Capture the cell that displays the provided text and extract its (X, Y) central coordinate. 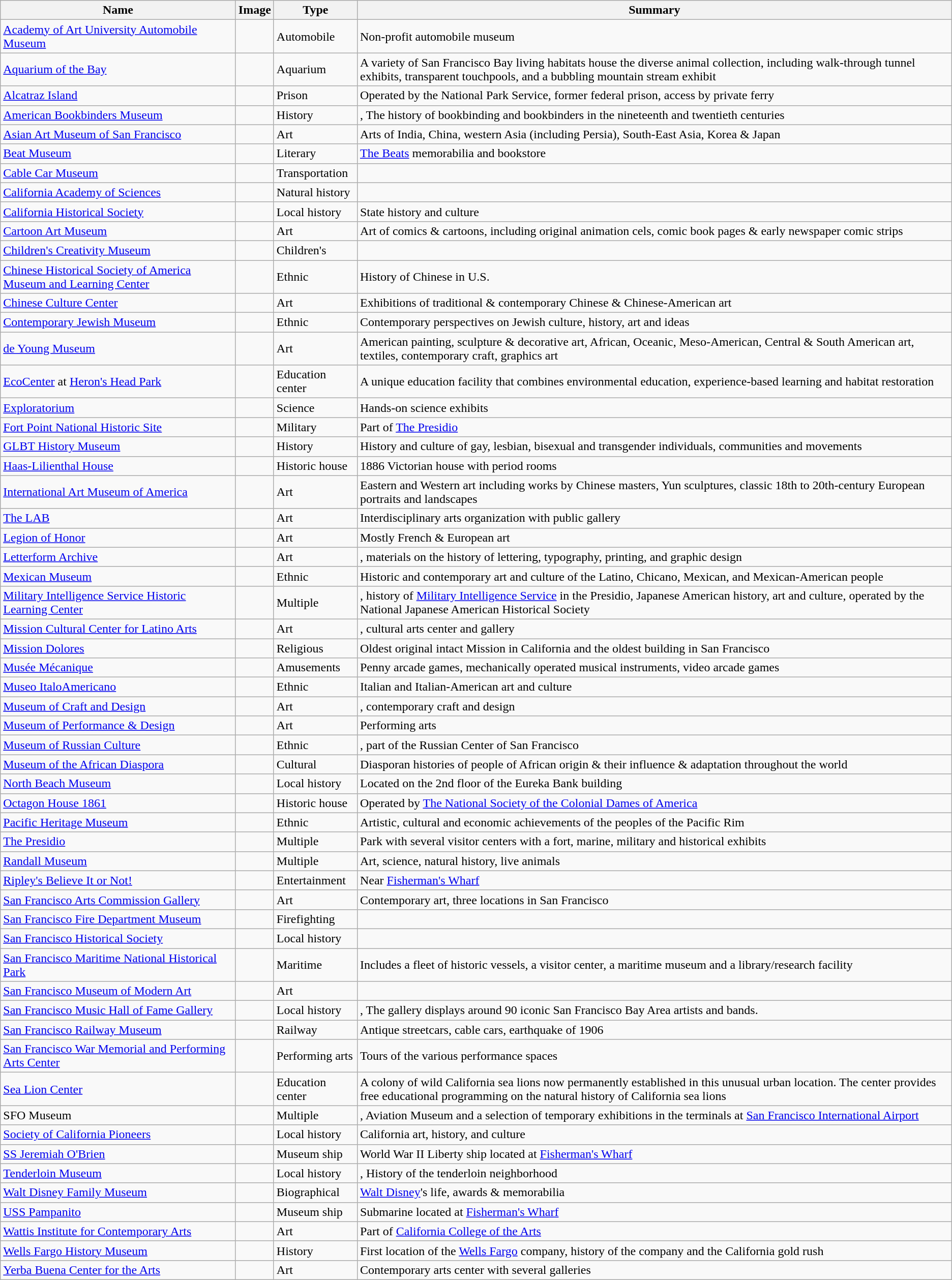
Legion of Honor (118, 538)
Oldest original intact Mission in California and the oldest building in San Francisco (654, 648)
Railway (315, 1030)
Amusements (315, 668)
Mexican Museum (118, 576)
Located on the 2nd floor of the Eureka Bank building (654, 784)
Chinese Culture Center (118, 303)
Contemporary art, three locations in San Francisco (654, 900)
Mostly French & European art (654, 538)
, materials on the history of lettering, typography, printing, and graphic design (654, 557)
Military (315, 427)
World War II Liberty ship located at Fisherman's Wharf (654, 1154)
de Young Museum (118, 349)
1886 Victorian house with period rooms (654, 466)
Exploratorium (118, 408)
, The history of bookbinding and bookbinders in the nineteenth and twentieth centuries (654, 115)
First location of the Wells Fargo company, history of the company and the California gold rush (654, 1251)
Non-profit automobile museum (654, 37)
Eastern and Western art including works by Chinese masters, Yun sculptures, classic 18th to 20th-century European portraits and landscapes (654, 492)
Historic and contemporary art and culture of the Latino, Chicano, Mexican, and Mexican-American people (654, 576)
Children's (315, 250)
Summary (654, 10)
Science (315, 408)
Mission Cultural Center for Latino Arts (118, 629)
Letterform Archive (118, 557)
American Bookbinders Museum (118, 115)
Interdisciplinary arts organization with public gallery (654, 518)
Museum of Russian Culture (118, 745)
Sea Lion Center (118, 1089)
Cartoon Art Museum (118, 231)
History and culture of gay, lesbian, bisexual and transgender individuals, communities and movements (654, 446)
Contemporary perspectives on Jewish culture, history, art and ideas (654, 322)
San Francisco Arts Commission Gallery (118, 900)
San Francisco Fire Department Museum (118, 919)
Cultural (315, 764)
Pacific Heritage Museum (118, 822)
Academy of Art University Automobile Museum (118, 37)
Military Intelligence Service Historic Learning Center (118, 602)
The LAB (118, 518)
Chinese Historical Society of America Museum and Learning Center (118, 277)
Hands-on science exhibits (654, 408)
Haas-Lilienthal House (118, 466)
Literary (315, 154)
Prison (315, 96)
, cultural arts center and gallery (654, 629)
Religious (315, 648)
Children's Creativity Museum (118, 250)
, part of the Russian Center of San Francisco (654, 745)
Submarine located at Fisherman's Wharf (654, 1212)
San Francisco Maritime National Historical Park (118, 964)
Natural history (315, 192)
Transportation (315, 173)
Antique streetcars, cable cars, earthquake of 1906 (654, 1030)
San Francisco Railway Museum (118, 1030)
Aquarium (315, 69)
California Historical Society (118, 212)
GLBT History Museum (118, 446)
Diasporan histories of people of African origin & their influence & adaptation throughout the world (654, 764)
Mission Dolores (118, 648)
Musée Mécanique (118, 668)
Walt Disney's life, awards & memorabilia (654, 1193)
Cable Car Museum (118, 173)
Alcatraz Island (118, 96)
Italian and Italian-American art and culture (654, 687)
Contemporary Jewish Museum (118, 322)
Artistic, cultural and economic achievements of the peoples of the Pacific Rim (654, 822)
USS Pampanito (118, 1212)
Art, science, natural history, live animals (654, 861)
Museum of Performance & Design (118, 726)
Beat Museum (118, 154)
Walt Disney Family Museum (118, 1193)
, History of the tenderloin neighborhood (654, 1173)
Randall Museum (118, 861)
Exhibitions of traditional & contemporary Chinese & Chinese-American art (654, 303)
Museo ItaloAmericano (118, 687)
Museum of the African Diaspora (118, 764)
San Francisco Music Hall of Fame Gallery (118, 1010)
Part of The Presidio (654, 427)
Automobile (315, 37)
Aquarium of the Bay (118, 69)
Maritime (315, 964)
Penny arcade games, mechanically operated musical instruments, video arcade games (654, 668)
, contemporary craft and design (654, 706)
Entertainment (315, 880)
California Academy of Sciences (118, 192)
Park with several visitor centers with a fort, marine, military and historical exhibits (654, 842)
Tenderloin Museum (118, 1173)
SFO Museum (118, 1115)
Ripley's Believe It or Not! (118, 880)
A unique education facility that combines environmental education, experience-based learning and habitat restoration (654, 381)
Operated by The National Society of the Colonial Dames of America (654, 803)
Firefighting (315, 919)
EcoCenter at Heron's Head Park (118, 381)
Yerba Buena Center for the Arts (118, 1270)
Type (315, 10)
San Francisco Museum of Modern Art (118, 991)
Biographical (315, 1193)
SS Jeremiah O'Brien (118, 1154)
North Beach Museum (118, 784)
History of Chinese in U.S. (654, 277)
Asian Art Museum of San Francisco (118, 134)
The Beats memorabilia and bookstore (654, 154)
Name (118, 10)
Fort Point National Historic Site (118, 427)
Octagon House 1861 (118, 803)
Operated by the National Park Service, former federal prison, access by private ferry (654, 96)
State history and culture (654, 212)
Image (254, 10)
San Francisco Historical Society (118, 938)
The Presidio (118, 842)
Society of California Pioneers (118, 1135)
California art, history, and culture (654, 1135)
Museum of Craft and Design (118, 706)
, The gallery displays around 90 iconic San Francisco Bay Area artists and bands. (654, 1010)
International Art Museum of America (118, 492)
San Francisco War Memorial and Performing Arts Center (118, 1056)
, Aviation Museum and a selection of temporary exhibitions in the terminals at San Francisco International Airport (654, 1115)
Part of California College of the Arts (654, 1231)
Includes a fleet of historic vessels, a visitor center, a maritime museum and a library/research facility (654, 964)
Wattis Institute for Contemporary Arts (118, 1231)
Tours of the various performance spaces (654, 1056)
Art of comics & cartoons, including original animation cels, comic book pages & early newspaper comic strips (654, 231)
Wells Fargo History Museum (118, 1251)
Contemporary arts center with several galleries (654, 1270)
Near Fisherman's Wharf (654, 880)
Arts of India, China, western Asia (including Persia), South-East Asia, Korea & Japan (654, 134)
